Scan for the cell matching the given text and deliver its [x, y] coordinate at center. 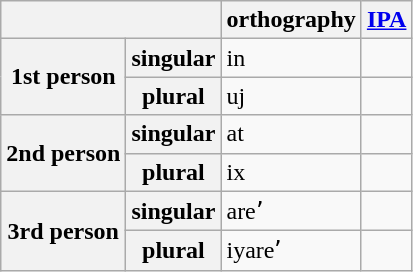
in [291, 58]
1st person [64, 77]
orthography [291, 20]
at [291, 134]
2nd person [64, 153]
3rd person [64, 230]
IPA [386, 20]
ix [291, 172]
iyareʼ [291, 251]
areʼ [291, 211]
uj [291, 96]
